From the cell containing the given text, extract its center point as [X, Y] coordinate. 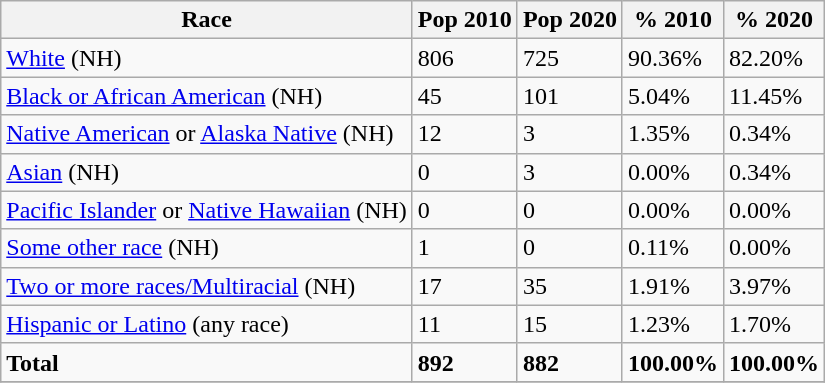
45 [464, 96]
35 [570, 286]
Two or more races/Multiracial (NH) [207, 286]
17 [464, 286]
Pop 2020 [570, 20]
0.11% [672, 248]
892 [464, 362]
Total [207, 362]
1 [464, 248]
1.23% [672, 324]
Pop 2010 [464, 20]
82.20% [774, 58]
90.36% [672, 58]
882 [570, 362]
Black or African American (NH) [207, 96]
Pacific Islander or Native Hawaiian (NH) [207, 210]
11.45% [774, 96]
Hispanic or Latino (any race) [207, 324]
3.97% [774, 286]
725 [570, 58]
101 [570, 96]
5.04% [672, 96]
11 [464, 324]
Race [207, 20]
White (NH) [207, 58]
1.91% [672, 286]
1.35% [672, 134]
Native American or Alaska Native (NH) [207, 134]
15 [570, 324]
12 [464, 134]
Some other race (NH) [207, 248]
1.70% [774, 324]
% 2010 [672, 20]
% 2020 [774, 20]
806 [464, 58]
Asian (NH) [207, 172]
